Scan for the cell matching the given text and deliver its (x, y) coordinate at center. 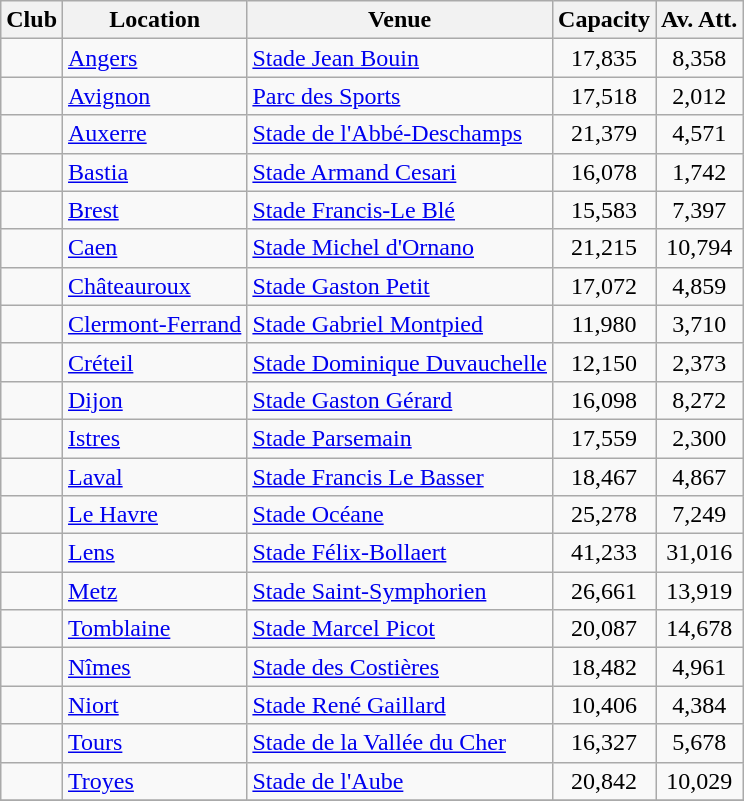
2,373 (700, 362)
7,249 (700, 515)
15,583 (604, 210)
17,518 (604, 96)
10,029 (700, 781)
Club (32, 20)
10,406 (604, 705)
16,327 (604, 743)
2,300 (700, 438)
16,078 (604, 172)
2,012 (700, 96)
Parc des Sports (400, 96)
13,919 (700, 591)
Stade Michel d'Ornano (400, 248)
Stade Gaston Petit (400, 286)
4,384 (700, 705)
17,072 (604, 286)
Laval (155, 477)
Stade Gabriel Montpied (400, 324)
4,571 (700, 134)
Angers (155, 58)
Stade Dominique Duvauchelle (400, 362)
Metz (155, 591)
Venue (400, 20)
18,482 (604, 667)
3,710 (700, 324)
4,961 (700, 667)
31,016 (700, 553)
Stade Parsemain (400, 438)
14,678 (700, 629)
Stade de l'Aube (400, 781)
7,397 (700, 210)
4,859 (700, 286)
Stade Marcel Picot (400, 629)
Bastia (155, 172)
11,980 (604, 324)
Stade des Costières (400, 667)
17,559 (604, 438)
Tours (155, 743)
4,867 (700, 477)
Stade Francis-Le Blé (400, 210)
12,150 (604, 362)
8,272 (700, 400)
17,835 (604, 58)
25,278 (604, 515)
16,098 (604, 400)
Clermont-Ferrand (155, 324)
Lens (155, 553)
Istres (155, 438)
Créteil (155, 362)
Stade René Gaillard (400, 705)
26,661 (604, 591)
10,794 (700, 248)
Troyes (155, 781)
Stade Armand Cesari (400, 172)
41,233 (604, 553)
Capacity (604, 20)
20,842 (604, 781)
Stade de l'Abbé-Deschamps (400, 134)
Le Havre (155, 515)
21,215 (604, 248)
Tomblaine (155, 629)
Auxerre (155, 134)
21,379 (604, 134)
Nîmes (155, 667)
Stade Francis Le Basser (400, 477)
8,358 (700, 58)
Dijon (155, 400)
5,678 (700, 743)
Châteauroux (155, 286)
Niort (155, 705)
Caen (155, 248)
Avignon (155, 96)
Stade de la Vallée du Cher (400, 743)
Brest (155, 210)
Stade Gaston Gérard (400, 400)
Stade Jean Bouin (400, 58)
Av. Att. (700, 20)
Stade Félix-Bollaert (400, 553)
20,087 (604, 629)
Stade Saint-Symphorien (400, 591)
Location (155, 20)
Stade Océane (400, 515)
1,742 (700, 172)
18,467 (604, 477)
